Pinpoint the cell where the given text exists, returning its [x, y] midpoint coordinate. 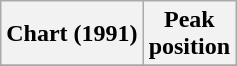
Peakposition [189, 34]
Chart (1991) [72, 34]
